Return the [x, y] coordinate for the center point of the cell that contains the specified text.  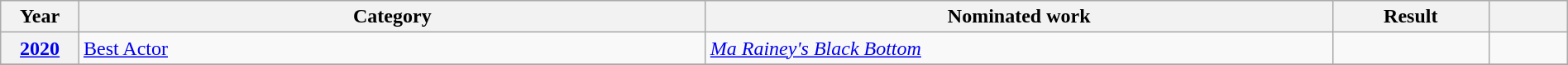
Best Actor [392, 48]
Result [1411, 17]
Year [40, 17]
Nominated work [1019, 17]
2020 [40, 48]
Category [392, 17]
Ma Rainey's Black Bottom [1019, 48]
